Find where the given text appears and provide that cell's center as (x, y) coordinate. 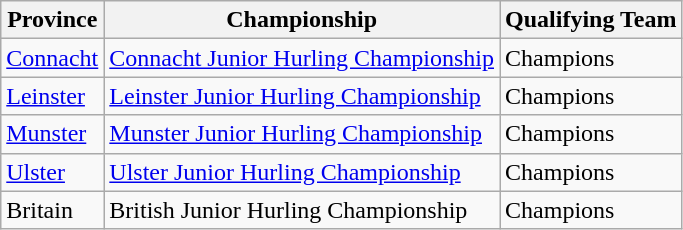
British Junior Hurling Championship (302, 210)
Connacht Junior Hurling Championship (302, 58)
Ulster Junior Hurling Championship (302, 172)
Munster (52, 134)
Connacht (52, 58)
Ulster (52, 172)
Province (52, 20)
Championship (302, 20)
Qualifying Team (591, 20)
Leinster (52, 96)
Britain (52, 210)
Leinster Junior Hurling Championship (302, 96)
Munster Junior Hurling Championship (302, 134)
